Detect which cell encompasses the target text, then output its (x, y) center coordinate. 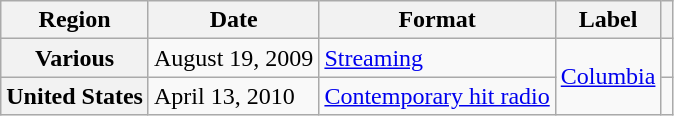
Streaming (437, 58)
Format (437, 20)
Columbia (608, 77)
April 13, 2010 (233, 96)
August 19, 2009 (233, 58)
Date (233, 20)
Various (75, 58)
Region (75, 20)
United States (75, 96)
Label (608, 20)
Contemporary hit radio (437, 96)
